Detect which cell encompasses the target text, then output its [x, y] center coordinate. 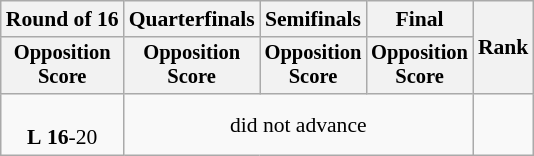
Round of 16 [62, 19]
Semifinals [314, 19]
Final [420, 19]
did not advance [298, 124]
Quarterfinals [192, 19]
L 16-20 [62, 124]
Rank [504, 48]
